Extract the (X, Y) coordinate from the center of the cell holding the provided text.  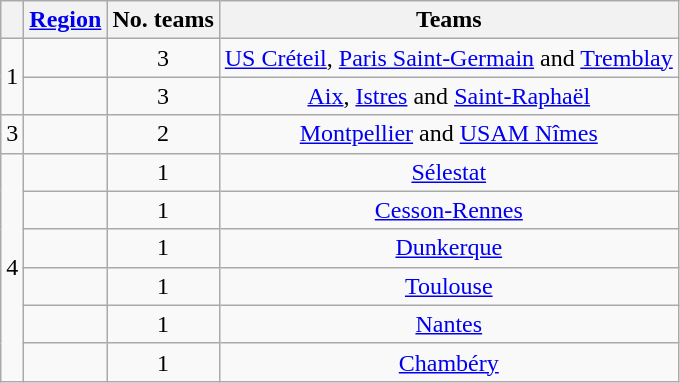
Montpellier and USAM Nîmes (448, 134)
Toulouse (448, 286)
Teams (448, 20)
US Créteil, Paris Saint-Germain and Tremblay (448, 58)
Aix, Istres and Saint-Raphaël (448, 96)
Region (66, 20)
No. teams (163, 20)
Chambéry (448, 362)
4 (12, 267)
Nantes (448, 324)
Cesson-Rennes (448, 210)
2 (163, 134)
Dunkerque (448, 248)
Sélestat (448, 172)
